From the cell containing the given text, extract its center point as [X, Y] coordinate. 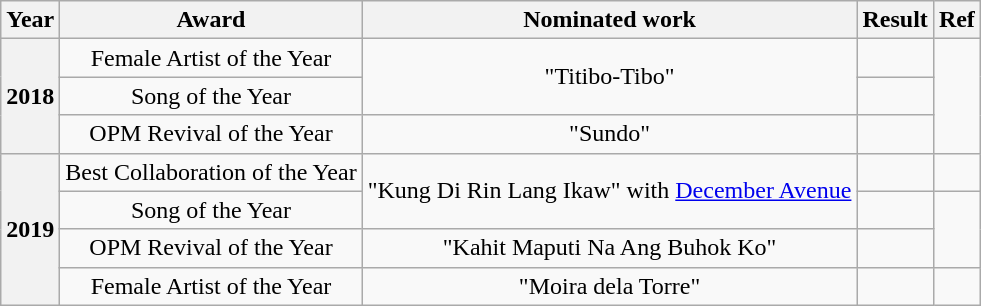
2018 [30, 96]
Year [30, 20]
Best Collaboration of the Year [211, 172]
Award [211, 20]
"Sundo" [610, 134]
Result [895, 20]
Nominated work [610, 20]
"Kahit Maputi Na Ang Buhok Ko" [610, 248]
"Titibo-Tibo" [610, 77]
2019 [30, 229]
"Kung Di Rin Lang Ikaw" with December Avenue [610, 191]
"Moira dela Torre" [610, 286]
Ref [956, 20]
